Pinpoint the cell where the given text exists, returning its (X, Y) midpoint coordinate. 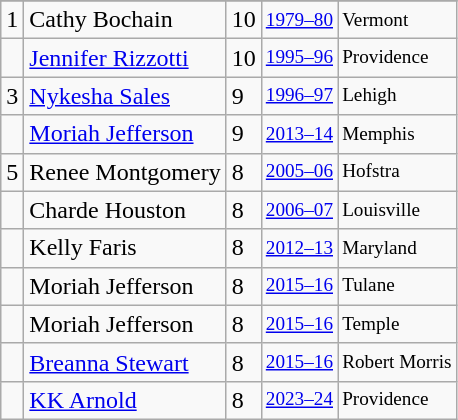
1979–80 (299, 20)
Vermont (397, 20)
Maryland (397, 248)
Cathy Bochain (125, 20)
Robert Morris (397, 362)
1995–96 (299, 58)
Nykesha Sales (125, 96)
Kelly Faris (125, 248)
Tulane (397, 286)
1996–97 (299, 96)
2013–14 (299, 134)
Temple (397, 324)
Hofstra (397, 172)
3 (12, 96)
2012–13 (299, 248)
Renee Montgomery (125, 172)
2023–24 (299, 400)
Lehigh (397, 96)
KK Arnold (125, 400)
Jennifer Rizzotti (125, 58)
2005–06 (299, 172)
Breanna Stewart (125, 362)
2006–07 (299, 210)
Charde Houston (125, 210)
Memphis (397, 134)
5 (12, 172)
Louisville (397, 210)
1 (12, 20)
